Return the [X, Y] coordinate for the center point of the cell that contains the specified text.  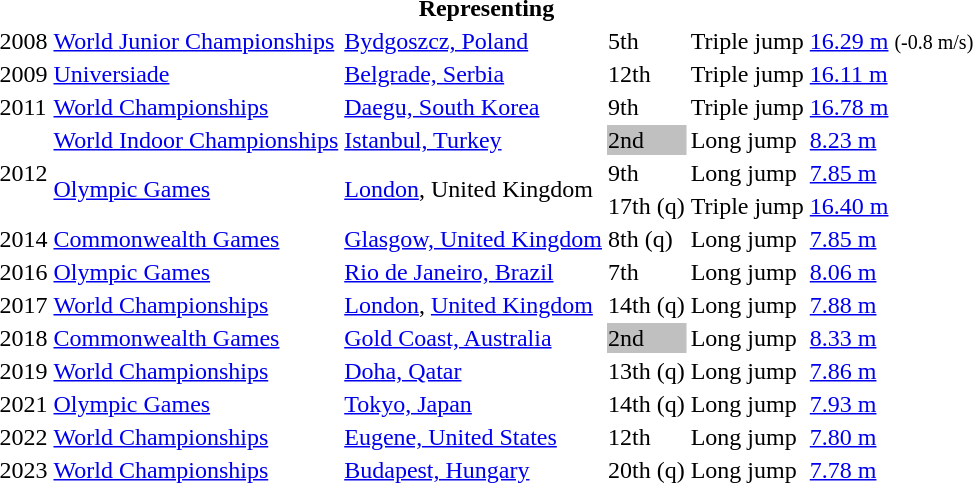
Tokyo, Japan [474, 404]
7th [646, 272]
World Junior Championships [196, 41]
13th (q) [646, 371]
Belgrade, Serbia [474, 74]
Universiade [196, 74]
Rio de Janeiro, Brazil [474, 272]
World Indoor Championships [196, 140]
Bydgoszcz, Poland [474, 41]
17th (q) [646, 206]
Eugene, United States [474, 437]
Glasgow, United Kingdom [474, 239]
Doha, Qatar [474, 371]
Daegu, South Korea [474, 107]
5th [646, 41]
Gold Coast, Australia [474, 338]
8th (q) [646, 239]
Istanbul, Turkey [474, 140]
